Locate the cell with the specified text and output its (x, y) center coordinate. 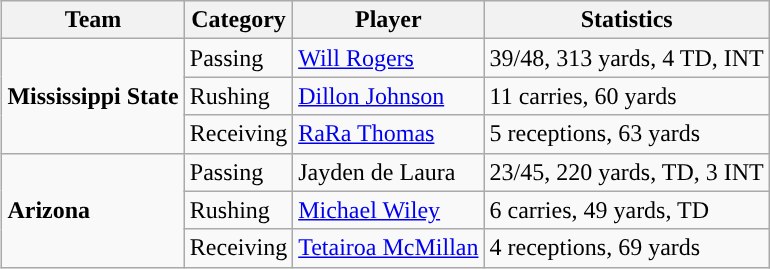
11 carries, 60 yards (626, 96)
39/48, 313 yards, 4 TD, INT (626, 58)
Mississippi State (93, 96)
5 receptions, 63 yards (626, 134)
RaRa Thomas (388, 134)
Jayden de Laura (388, 172)
Statistics (626, 20)
Tetairoa McMillan (388, 248)
Michael Wiley (388, 210)
4 receptions, 69 yards (626, 248)
23/45, 220 yards, TD, 3 INT (626, 172)
Team (93, 20)
6 carries, 49 yards, TD (626, 210)
Player (388, 20)
Will Rogers (388, 58)
Dillon Johnson (388, 96)
Category (238, 20)
Arizona (93, 210)
